Return [x, y] of the center of cell containing provided text 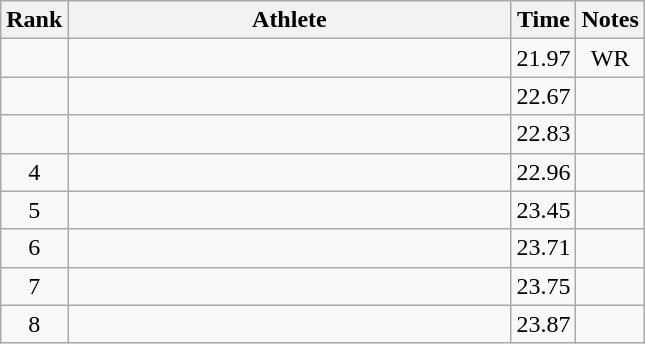
4 [34, 172]
23.87 [544, 324]
6 [34, 248]
22.83 [544, 134]
23.71 [544, 248]
Time [544, 20]
WR [610, 58]
21.97 [544, 58]
8 [34, 324]
5 [34, 210]
23.45 [544, 210]
7 [34, 286]
23.75 [544, 286]
22.67 [544, 96]
Athlete [290, 20]
Rank [34, 20]
22.96 [544, 172]
Notes [610, 20]
